Find where the given text appears and provide that cell's center as [x, y] coordinate. 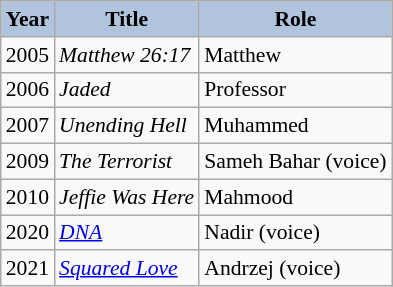
2006 [28, 90]
Jaded [126, 90]
Muhammed [295, 126]
2021 [28, 269]
Matthew 26:17 [126, 55]
2020 [28, 233]
Squared Love [126, 269]
DNA [126, 233]
Unending Hell [126, 126]
Professor [295, 90]
Matthew [295, 55]
2010 [28, 197]
Year [28, 19]
Nadir (voice) [295, 233]
Role [295, 19]
Andrzej (voice) [295, 269]
2007 [28, 126]
Title [126, 19]
2009 [28, 162]
The Terrorist [126, 162]
Jeffie Was Here [126, 197]
Sameh Bahar (voice) [295, 162]
2005 [28, 55]
Mahmood [295, 197]
